Locate the cell with the specified text and output its (x, y) center coordinate. 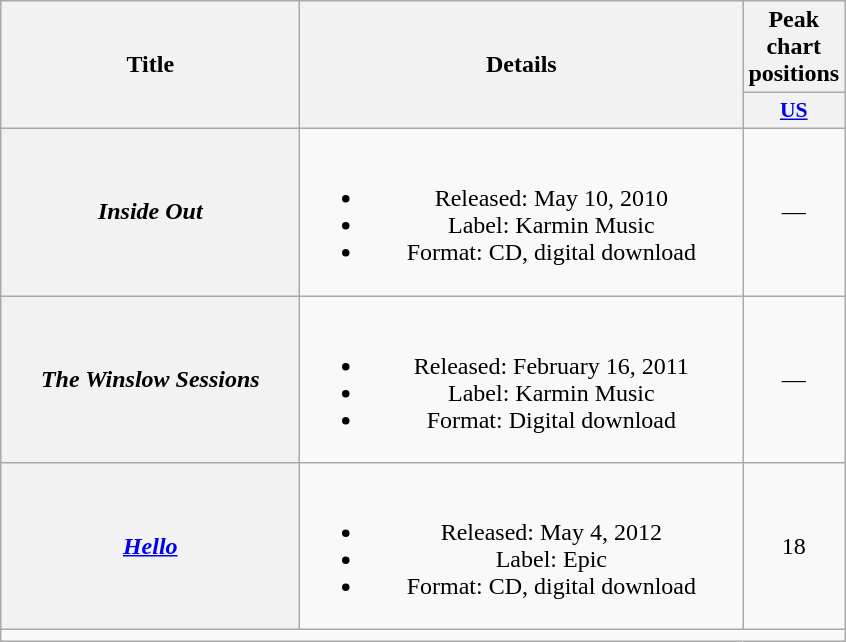
18 (794, 546)
Inside Out (150, 212)
Details (522, 65)
Released: May 4, 2012Label: EpicFormat: CD, digital download (522, 546)
US (794, 111)
Hello (150, 546)
Released: February 16, 2011Label: Karmin MusicFormat: Digital download (522, 380)
Peak chart positions (794, 47)
Released: May 10, 2010Label: Karmin MusicFormat: CD, digital download (522, 212)
The Winslow Sessions (150, 380)
Title (150, 65)
